Provide the [X, Y] coordinate of the cell's center where the given text is located.  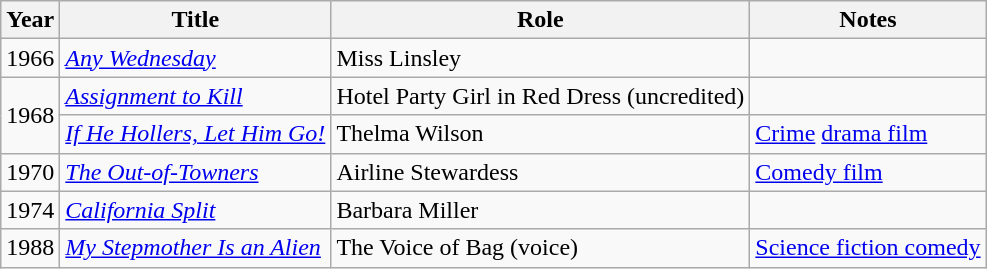
The Out-of-Towners [196, 172]
Role [540, 20]
1970 [30, 172]
Assignment to Kill [196, 96]
If He Hollers, Let Him Go! [196, 134]
1974 [30, 210]
Hotel Party Girl in Red Dress (uncredited) [540, 96]
Comedy film [868, 172]
Miss Linsley [540, 58]
California Split [196, 210]
Year [30, 20]
1968 [30, 115]
Barbara Miller [540, 210]
1966 [30, 58]
Any Wednesday [196, 58]
The Voice of Bag (voice) [540, 248]
My Stepmother Is an Alien [196, 248]
Science fiction comedy [868, 248]
Thelma Wilson [540, 134]
Crime drama film [868, 134]
Notes [868, 20]
1988 [30, 248]
Title [196, 20]
Airline Stewardess [540, 172]
